Search for the cell housing the specified text and yield its [X, Y] center coordinate. 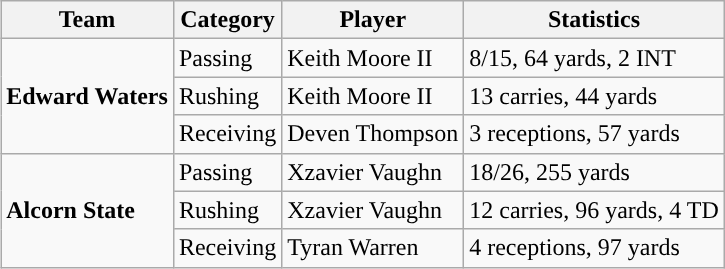
Statistics [594, 20]
4 receptions, 97 yards [594, 248]
Alcorn State [88, 210]
Team [88, 20]
8/15, 64 yards, 2 INT [594, 58]
Tyran Warren [373, 248]
3 receptions, 57 yards [594, 134]
13 carries, 44 yards [594, 96]
12 carries, 96 yards, 4 TD [594, 210]
Deven Thompson [373, 134]
Player [373, 20]
18/26, 255 yards [594, 172]
Category [227, 20]
Edward Waters [88, 96]
